Return the (X, Y) coordinate for the center point of the cell that contains the specified text.  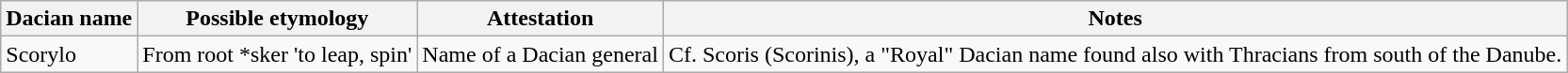
Dacian name (70, 19)
Name of a Dacian general (541, 54)
Possible etymology (277, 19)
From root *sker 'to leap, spin' (277, 54)
Notes (1115, 19)
Cf. Scoris (Scorinis), a "Royal" Dacian name found also with Thracians from south of the Danube. (1115, 54)
Attestation (541, 19)
Scorylo (70, 54)
